Scan for the cell matching the given text and deliver its [X, Y] coordinate at center. 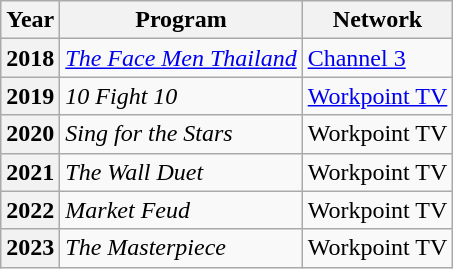
2023 [30, 248]
Year [30, 20]
2020 [30, 134]
Sing for the Stars [181, 134]
10 Fight 10 [181, 96]
2021 [30, 172]
2022 [30, 210]
The Wall Duet [181, 172]
Program [181, 20]
Network [378, 20]
2018 [30, 58]
The Masterpiece [181, 248]
Channel 3 [378, 58]
2019 [30, 96]
Market Feud [181, 210]
The Face Men Thailand [181, 58]
